Capture the cell that displays the provided text and extract its (X, Y) central coordinate. 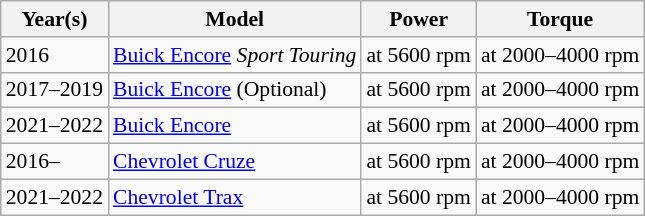
Year(s) (54, 19)
Chevrolet Trax (234, 197)
Chevrolet Cruze (234, 162)
2017–2019 (54, 90)
Buick Encore (234, 126)
2016 (54, 55)
Buick Encore Sport Touring (234, 55)
Torque (560, 19)
2016– (54, 162)
Power (418, 19)
Buick Encore (Optional) (234, 90)
Model (234, 19)
